For the text-containing cell, return its midpoint in [x, y] coordinate format. 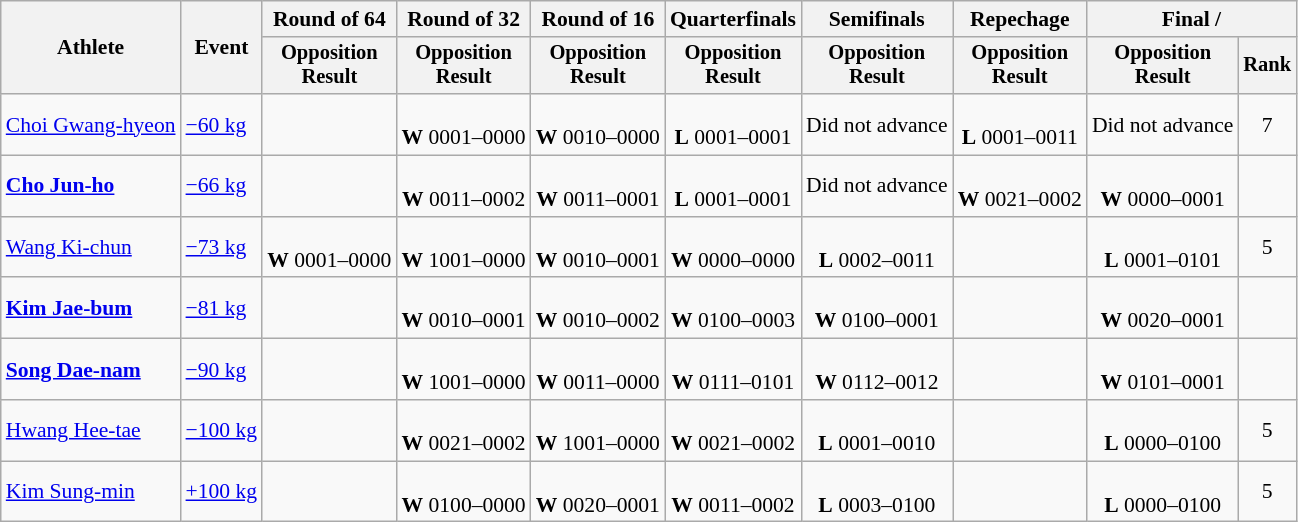
Kim Sung-min [91, 492]
Song Dae-nam [91, 370]
W 0010–0000 [598, 124]
L 0001–0010 [877, 430]
W 0000–0000 [733, 248]
Round of 32 [463, 19]
Event [222, 48]
Athlete [91, 48]
W 0100–0000 [463, 492]
Semifinals [877, 19]
7 [1267, 124]
W 0000–0001 [1163, 186]
Quarterfinals [733, 19]
L 0002–0011 [877, 248]
Cho Jun-ho [91, 186]
−90 kg [222, 370]
Wang Ki-chun [91, 248]
W 0112–0012 [877, 370]
L 0001–0101 [1163, 248]
Final / [1192, 19]
W 0010–0002 [598, 308]
Rank [1267, 66]
Round of 64 [329, 19]
L 0003–0100 [877, 492]
L 0001–0011 [1020, 124]
−100 kg [222, 430]
Choi Gwang-hyeon [91, 124]
−73 kg [222, 248]
W 0011–0000 [598, 370]
W 0101–0001 [1163, 370]
−66 kg [222, 186]
Kim Jae-bum [91, 308]
Round of 16 [598, 19]
−81 kg [222, 308]
−60 kg [222, 124]
W 0100–0003 [733, 308]
Hwang Hee-tae [91, 430]
W 0100–0001 [877, 308]
W 0111–0101 [733, 370]
+100 kg [222, 492]
W 0011–0001 [598, 186]
Repechage [1020, 19]
